Provide the [x, y] coordinate of the cell's center where the given text is located.  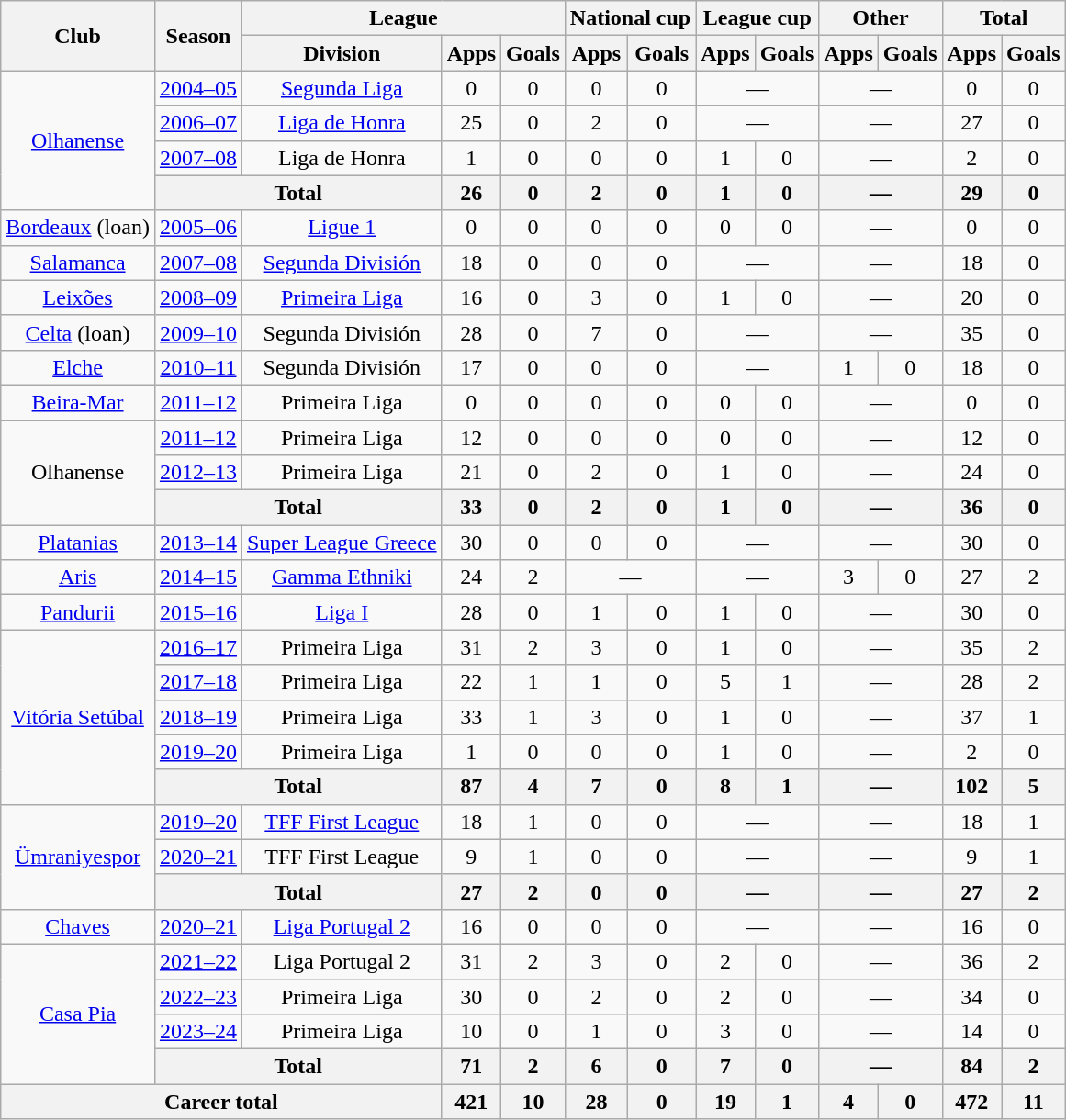
8 [725, 787]
6 [596, 1067]
87 [471, 787]
Salamanca [78, 263]
Other [881, 18]
Division [342, 53]
2013–14 [198, 543]
22 [471, 682]
29 [971, 193]
2015–16 [198, 612]
2006–07 [198, 123]
Platanias [78, 543]
Segunda Liga [342, 88]
Super League Greece [342, 543]
Vitória Setúbal [78, 717]
2016–17 [198, 647]
2009–10 [198, 332]
Ümraniyespor [78, 857]
2014–15 [198, 577]
34 [971, 996]
2017–18 [198, 682]
Chaves [78, 926]
2004–05 [198, 88]
2021–22 [198, 961]
26 [471, 193]
Career total [221, 1102]
2012–13 [198, 473]
Pandurii [78, 612]
2008–09 [198, 297]
2022–23 [198, 996]
Ligue 1 [342, 228]
League [403, 18]
National cup [630, 18]
Club [78, 36]
Aris [78, 577]
19 [725, 1102]
Beira-Mar [78, 402]
84 [971, 1067]
25 [471, 123]
20 [971, 297]
Season [198, 36]
Elche [78, 367]
2018–19 [198, 717]
11 [1033, 1102]
Gamma Ethniki [342, 577]
21 [471, 473]
Leixões [78, 297]
Liga I [342, 612]
2023–24 [198, 1032]
14 [971, 1032]
37 [971, 717]
Casa Pia [78, 1014]
472 [971, 1102]
2005–06 [198, 228]
71 [471, 1067]
2010–11 [198, 367]
421 [471, 1102]
102 [971, 787]
Bordeaux (loan) [78, 228]
17 [471, 367]
Celta (loan) [78, 332]
League cup [757, 18]
